Identify which cell holds the provided text, then report its [x, y] central coordinate. 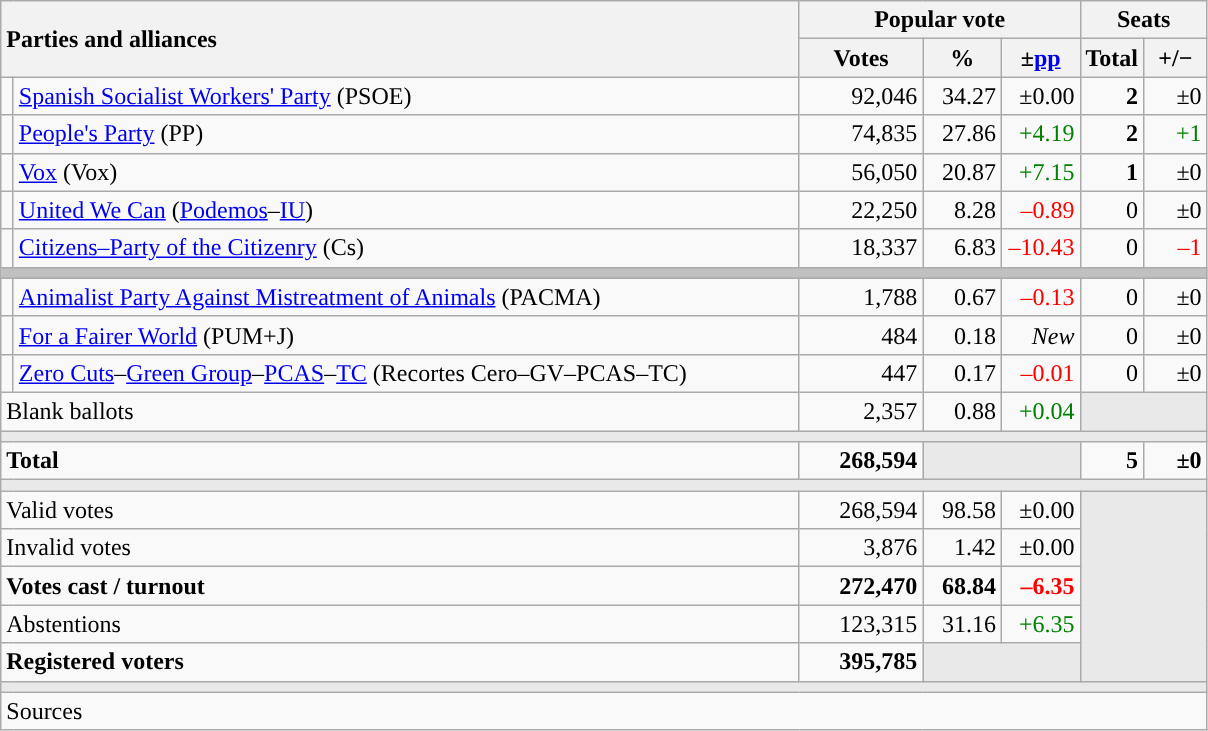
98.58 [962, 510]
Sources [604, 711]
For a Fairer World (PUM+J) [406, 335]
–6.35 [1040, 586]
92,046 [861, 96]
+0.04 [1040, 411]
395,785 [861, 662]
6.83 [962, 248]
Zero Cuts–Green Group–PCAS–TC (Recortes Cero–GV–PCAS–TC) [406, 373]
5 [1112, 461]
0.67 [962, 297]
Parties and alliances [400, 39]
Registered voters [400, 662]
+6.35 [1040, 624]
74,835 [861, 134]
34.27 [962, 96]
447 [861, 373]
+1 [1176, 134]
0.88 [962, 411]
2,357 [861, 411]
People's Party (PP) [406, 134]
Votes [861, 58]
Votes cast / turnout [400, 586]
+/− [1176, 58]
Citizens–Party of the Citizenry (Cs) [406, 248]
1,788 [861, 297]
+7.15 [1040, 172]
Animalist Party Against Mistreatment of Animals (PACMA) [406, 297]
56,050 [861, 172]
484 [861, 335]
1.42 [962, 548]
Seats [1144, 20]
New [1040, 335]
±pp [1040, 58]
1 [1112, 172]
3,876 [861, 548]
% [962, 58]
–0.89 [1040, 210]
–10.43 [1040, 248]
Popular vote [940, 20]
0.17 [962, 373]
8.28 [962, 210]
Blank ballots [400, 411]
+4.19 [1040, 134]
Spanish Socialist Workers' Party (PSOE) [406, 96]
–1 [1176, 248]
Vox (Vox) [406, 172]
Invalid votes [400, 548]
–0.01 [1040, 373]
123,315 [861, 624]
–0.13 [1040, 297]
31.16 [962, 624]
United We Can (Podemos–IU) [406, 210]
18,337 [861, 248]
68.84 [962, 586]
Valid votes [400, 510]
22,250 [861, 210]
20.87 [962, 172]
272,470 [861, 586]
Abstentions [400, 624]
27.86 [962, 134]
0.18 [962, 335]
